Pinpoint the cell where the given text exists, returning its [X, Y] midpoint coordinate. 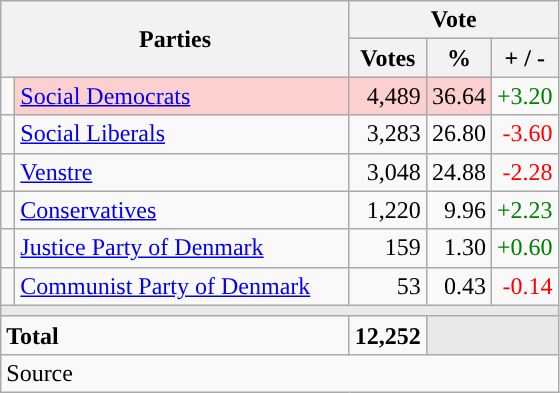
53 [388, 286]
-0.14 [524, 286]
Communist Party of Denmark [182, 286]
Social Democrats [182, 96]
Source [280, 373]
0.43 [458, 286]
Vote [454, 20]
36.64 [458, 96]
4,489 [388, 96]
Total [176, 335]
Parties [176, 39]
3,048 [388, 172]
% [458, 58]
Conservatives [182, 210]
-2.28 [524, 172]
+0.60 [524, 248]
12,252 [388, 335]
+ / - [524, 58]
+2.23 [524, 210]
24.88 [458, 172]
-3.60 [524, 134]
3,283 [388, 134]
Social Liberals [182, 134]
1,220 [388, 210]
159 [388, 248]
Venstre [182, 172]
1.30 [458, 248]
Justice Party of Denmark [182, 248]
9.96 [458, 210]
Votes [388, 58]
+3.20 [524, 96]
26.80 [458, 134]
